Return the (x, y) coordinate for the center point of the cell that contains the specified text.  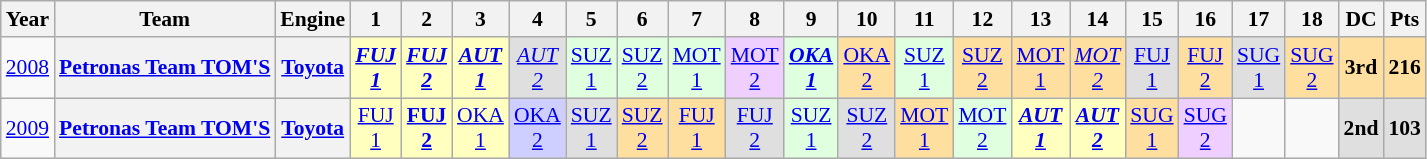
103 (1404, 128)
Pts (1404, 19)
216 (1404, 68)
15 (1152, 19)
5 (592, 19)
17 (1258, 19)
1 (376, 19)
4 (538, 19)
2nd (1362, 128)
6 (642, 19)
2 (426, 19)
8 (755, 19)
9 (812, 19)
Year (28, 19)
11 (924, 19)
7 (697, 19)
14 (1098, 19)
2009 (28, 128)
3 (480, 19)
12 (982, 19)
16 (1206, 19)
Engine (312, 19)
2008 (28, 68)
18 (1312, 19)
Team (164, 19)
DC (1362, 19)
13 (1040, 19)
10 (866, 19)
3rd (1362, 68)
